Output the [x, y] coordinate of the center of the cell containing the given text.  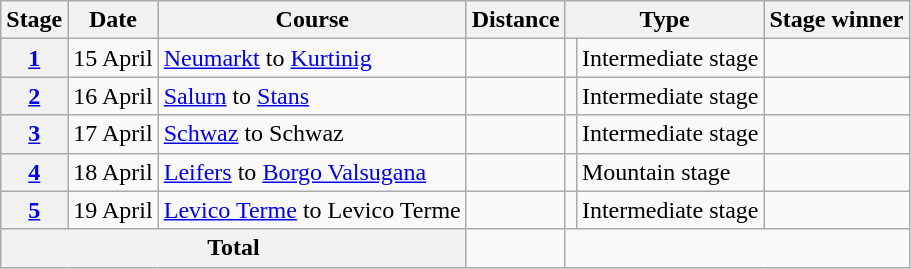
Distance [516, 20]
5 [34, 210]
16 April [113, 96]
Salurn to Stans [312, 96]
Type [664, 20]
19 April [113, 210]
15 April [113, 58]
Date [113, 20]
18 April [113, 172]
Stage winner [836, 20]
Total [234, 248]
Levico Terme to Levico Terme [312, 210]
2 [34, 96]
17 April [113, 134]
Leifers to Borgo Valsugana [312, 172]
4 [34, 172]
3 [34, 134]
Schwaz to Schwaz [312, 134]
1 [34, 58]
Stage [34, 20]
Mountain stage [670, 172]
Neumarkt to Kurtinig [312, 58]
Course [312, 20]
